Scan for the cell matching the given text and deliver its (x, y) coordinate at center. 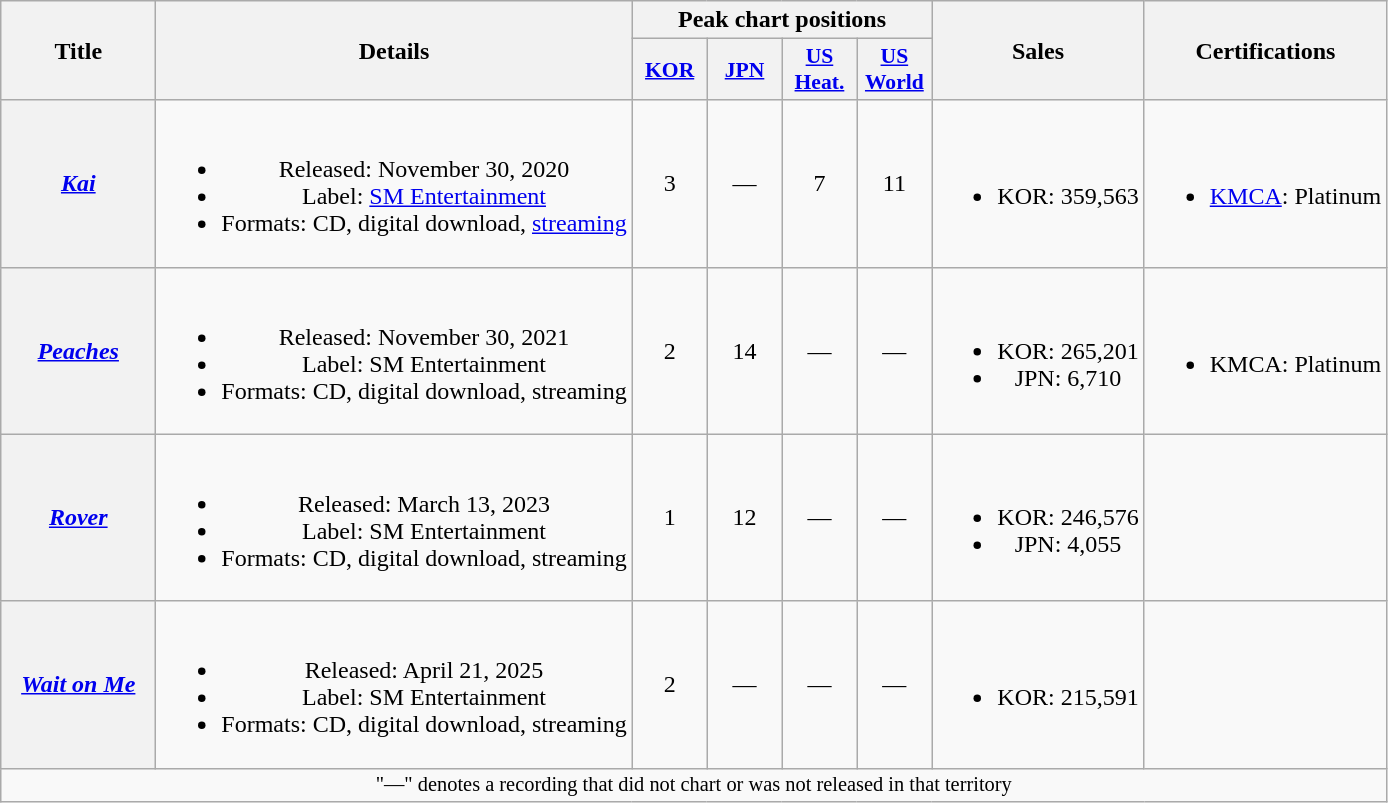
KOR (670, 70)
JPN (744, 70)
11 (894, 184)
Released: April 21, 2025Label: SM EntertainmentFormats: CD, digital download, streaming (394, 684)
Rover (78, 518)
Details (394, 50)
1 (670, 518)
KOR: 265,201JPN: 6,710 (1038, 350)
Wait on Me (78, 684)
Released: November 30, 2021Label: SM EntertainmentFormats: CD, digital download, streaming (394, 350)
"—" denotes a recording that did not chart or was not released in that territory (694, 785)
14 (744, 350)
Sales (1038, 50)
12 (744, 518)
KOR: 246,576JPN: 4,055 (1038, 518)
Title (78, 50)
Peaches (78, 350)
Certifications (1265, 50)
Released: November 30, 2020Label: SM EntertainmentFormats: CD, digital download, streaming (394, 184)
Kai (78, 184)
KOR: 215,591 (1038, 684)
7 (820, 184)
Released: March 13, 2023Label: SM EntertainmentFormats: CD, digital download, streaming (394, 518)
3 (670, 184)
USWorld (894, 70)
USHeat. (820, 70)
KOR: 359,563 (1038, 184)
Peak chart positions (782, 20)
